Capture the cell that displays the provided text and extract its [X, Y] central coordinate. 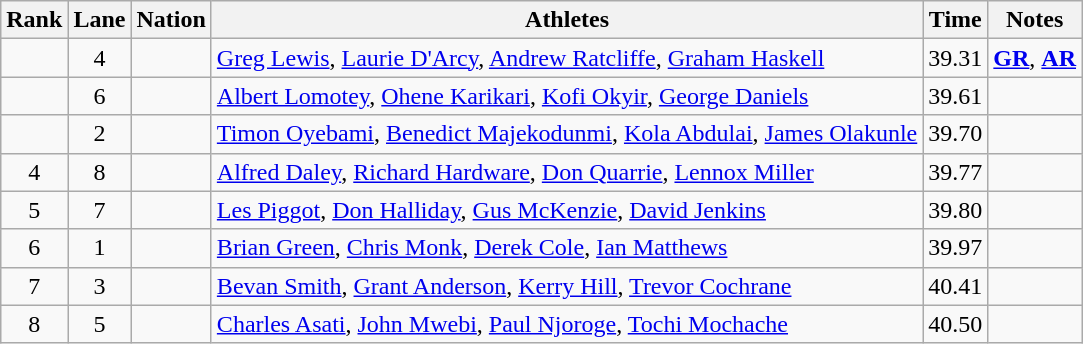
Brian Green, Chris Monk, Derek Cole, Ian Matthews [566, 248]
Rank [34, 20]
39.70 [956, 134]
39.77 [956, 172]
GR, AR [1035, 58]
Bevan Smith, Grant Anderson, Kerry Hill, Trevor Cochrane [566, 286]
39.80 [956, 210]
3 [100, 286]
Notes [1035, 20]
40.50 [956, 324]
Alfred Daley, Richard Hardware, Don Quarrie, Lennox Miller [566, 172]
Time [956, 20]
40.41 [956, 286]
Athletes [566, 20]
39.61 [956, 96]
39.97 [956, 248]
Charles Asati, John Mwebi, Paul Njoroge, Tochi Mochache [566, 324]
1 [100, 248]
Nation [171, 20]
Timon Oyebami, Benedict Majekodunmi, Kola Abdulai, James Olakunle [566, 134]
39.31 [956, 58]
2 [100, 134]
Lane [100, 20]
Albert Lomotey, Ohene Karikari, Kofi Okyir, George Daniels [566, 96]
Les Piggot, Don Halliday, Gus McKenzie, David Jenkins [566, 210]
Greg Lewis, Laurie D'Arcy, Andrew Ratcliffe, Graham Haskell [566, 58]
